Find where the given text appears and provide that cell's center as [X, Y] coordinate. 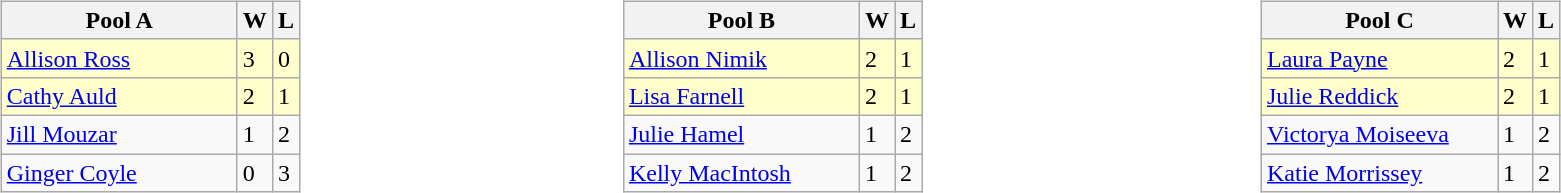
Allison Nimik [741, 58]
Pool B [741, 20]
Kelly MacIntosh [741, 173]
Pool C [1379, 20]
Katie Morrissey [1379, 173]
Laura Payne [1379, 58]
Julie Reddick [1379, 96]
Lisa Farnell [741, 96]
Cathy Auld [119, 96]
Ginger Coyle [119, 173]
Julie Hamel [741, 134]
Allison Ross [119, 58]
Victorya Moiseeva [1379, 134]
Jill Mouzar [119, 134]
Pool A [119, 20]
